For the text-containing cell, return its midpoint in (x, y) coordinate format. 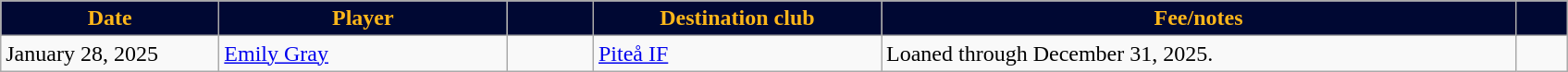
January 28, 2025 (110, 54)
Date (110, 18)
Fee/notes (1198, 18)
Piteå IF (736, 54)
Player (363, 18)
Emily Gray (363, 54)
Destination club (736, 18)
Loaned through December 31, 2025. (1198, 54)
